From the cell containing the given text, extract its center point as (X, Y) coordinate. 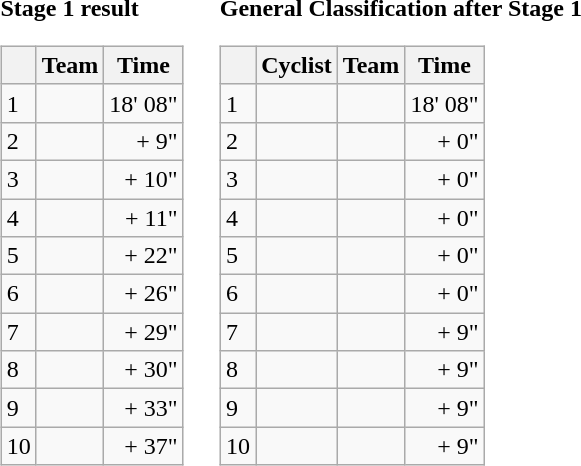
+ 37" (144, 446)
Cyclist (297, 65)
+ 29" (144, 332)
+ 26" (144, 294)
+ 11" (144, 217)
+ 33" (144, 408)
+ 30" (144, 370)
+ 10" (144, 179)
+ 22" (144, 256)
